Scan for the cell matching the given text and deliver its (X, Y) coordinate at center. 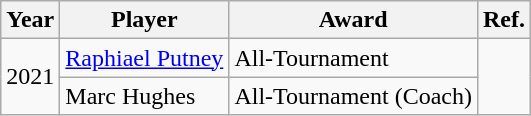
2021 (30, 77)
Award (354, 20)
Player (144, 20)
All-Tournament (354, 58)
All-Tournament (Coach) (354, 96)
Marc Hughes (144, 96)
Year (30, 20)
Ref. (504, 20)
Raphiael Putney (144, 58)
